Detect which cell encompasses the target text, then output its [x, y] center coordinate. 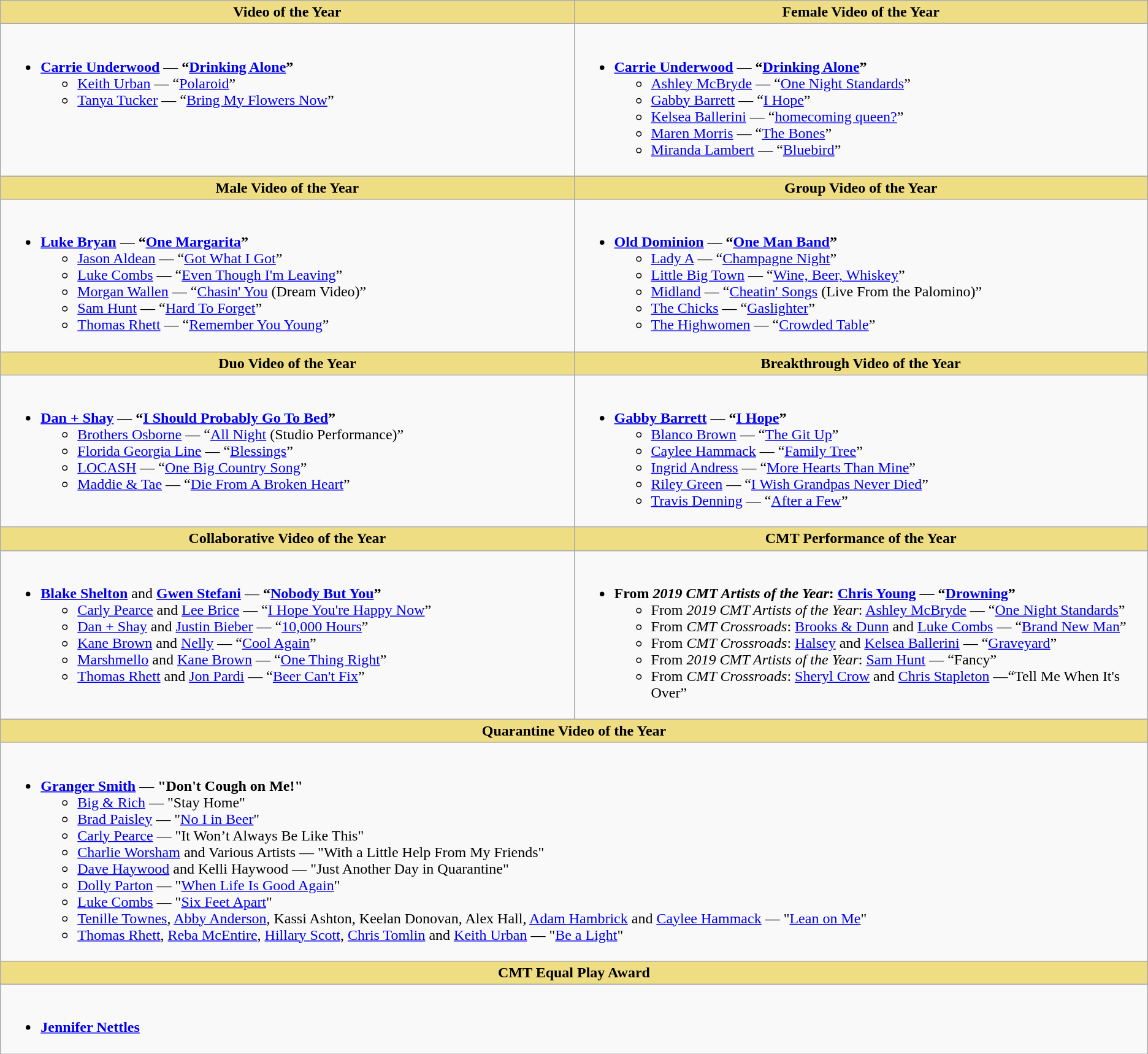
Video of the Year [287, 12]
Carrie Underwood — “Drinking Alone”Keith Urban — “Polaroid”Tanya Tucker — “Bring My Flowers Now” [287, 100]
Collaborative Video of the Year [287, 539]
Breakthrough Video of the Year [861, 363]
Female Video of the Year [861, 12]
CMT Equal Play Award [574, 972]
Male Video of the Year [287, 188]
Quarantine Video of the Year [574, 731]
Group Video of the Year [861, 188]
Duo Video of the Year [287, 363]
CMT Performance of the Year [861, 539]
Jennifer Nettles [574, 1018]
